Search for the cell housing the specified text and yield its (x, y) center coordinate. 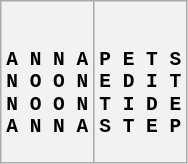
P E T S E D I T T I D E S T E P (140, 82)
A N N A N O O N N O O N A N N A (48, 82)
